Find where the given text appears and provide that cell's center as (x, y) coordinate. 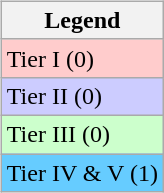
Legend (82, 20)
Tier III (0) (82, 134)
Tier II (0) (82, 96)
Tier I (0) (82, 58)
Tier IV & V (1) (82, 173)
